Search for the cell housing the specified text and yield its [x, y] center coordinate. 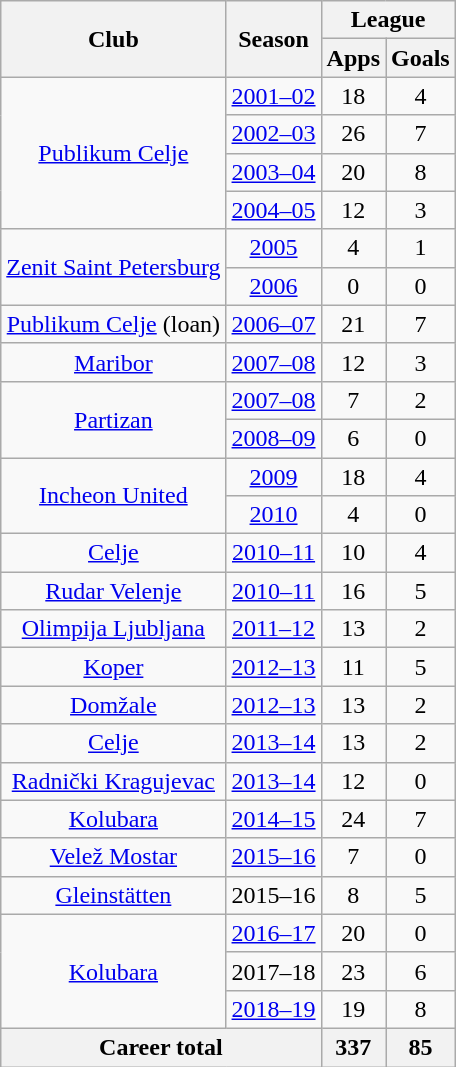
2010 [274, 515]
Radnički Kragujevac [114, 781]
Zenit Saint Petersburg [114, 267]
2017–18 [274, 971]
Koper [114, 667]
85 [421, 1047]
Rudar Velenje [114, 591]
Career total [161, 1047]
2008–09 [274, 438]
Publikum Celje [114, 153]
11 [353, 667]
16 [353, 591]
Partizan [114, 419]
2005 [274, 248]
Season [274, 39]
2003–04 [274, 172]
10 [353, 553]
Gleinstätten [114, 895]
League [388, 20]
Publikum Celje (loan) [114, 324]
Velež Mostar [114, 857]
Club [114, 39]
2011–12 [274, 629]
1 [421, 248]
Goals [421, 58]
26 [353, 134]
2009 [274, 477]
19 [353, 1009]
Maribor [114, 362]
2014–15 [274, 819]
21 [353, 324]
2016–17 [274, 933]
24 [353, 819]
Incheon United [114, 496]
2018–19 [274, 1009]
2001–02 [274, 96]
2002–03 [274, 134]
337 [353, 1047]
2006 [274, 286]
Olimpija Ljubljana [114, 629]
23 [353, 971]
2006–07 [274, 324]
2004–05 [274, 210]
Domžale [114, 705]
Apps [353, 58]
